Identify which cell holds the provided text, then report its [X, Y] central coordinate. 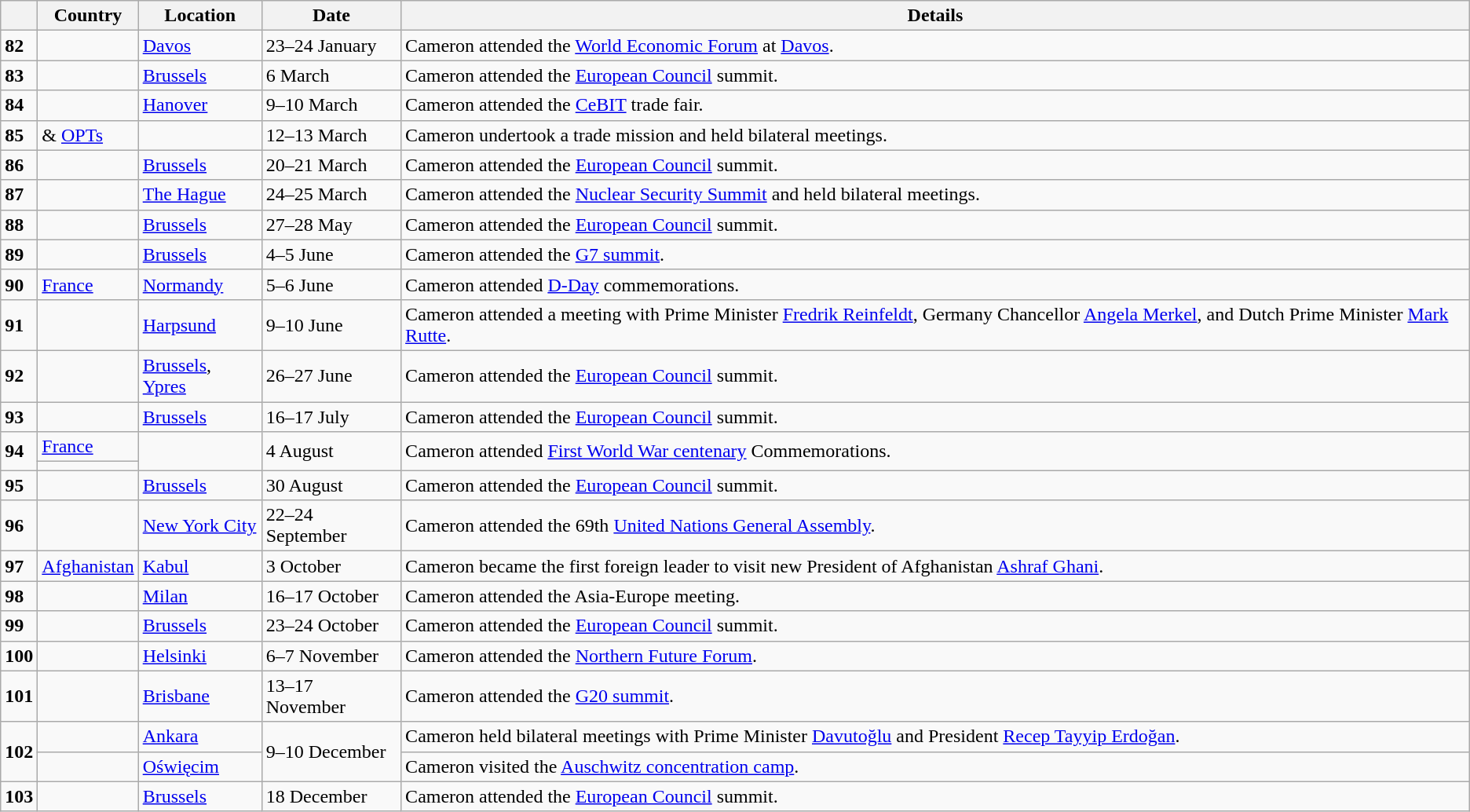
22–24 September [331, 526]
23–24 January [331, 46]
84 [19, 105]
85 [19, 135]
Afghanistan [88, 566]
Date [331, 16]
Oświęcim [199, 766]
93 [19, 417]
3 October [331, 566]
Cameron attended the Asia-Europe meeting. [936, 596]
98 [19, 596]
95 [19, 485]
Cameron attended the G20 summit. [936, 696]
Brisbane [199, 696]
Details [936, 16]
Helsinki [199, 656]
6 March [331, 75]
Cameron attended D-Day commemorations. [936, 284]
Ankara [199, 737]
Cameron attended First World War centenary Commemorations. [936, 451]
4–5 June [331, 254]
30 August [331, 485]
4 August [331, 451]
Cameron became the first foreign leader to visit new President of Afghanistan Ashraf Ghani. [936, 566]
Normandy [199, 284]
Cameron attended a meeting with Prime Minister Fredrik Reinfeldt, Germany Chancellor Angela Merkel, and Dutch Prime Minister Mark Rutte. [936, 325]
86 [19, 165]
101 [19, 696]
94 [19, 451]
16–17 October [331, 596]
Cameron undertook a trade mission and held bilateral meetings. [936, 135]
Cameron attended the CeBIT trade fair. [936, 105]
82 [19, 46]
96 [19, 526]
Davos [199, 46]
Location [199, 16]
27–28 May [331, 225]
Cameron attended the World Economic Forum at Davos. [936, 46]
9–10 December [331, 752]
26–27 June [331, 375]
89 [19, 254]
90 [19, 284]
Cameron visited the Auschwitz concentration camp. [936, 766]
New York City [199, 526]
Hanover [199, 105]
103 [19, 796]
Cameron held bilateral meetings with Prime Minister Davutoğlu and President Recep Tayyip Erdoğan. [936, 737]
99 [19, 626]
9–10 June [331, 325]
Cameron attended the G7 summit. [936, 254]
Milan [199, 596]
18 December [331, 796]
Brussels, Ypres [199, 375]
The Hague [199, 195]
& OPTs [88, 135]
6–7 November [331, 656]
97 [19, 566]
9–10 March [331, 105]
87 [19, 195]
83 [19, 75]
Country [88, 16]
Kabul [199, 566]
100 [19, 656]
Harpsund [199, 325]
23–24 October [331, 626]
Cameron attended the Nuclear Security Summit and held bilateral meetings. [936, 195]
16–17 July [331, 417]
91 [19, 325]
20–21 March [331, 165]
92 [19, 375]
13–17 November [331, 696]
24–25 March [331, 195]
12–13 March [331, 135]
102 [19, 752]
88 [19, 225]
Cameron attended the Northern Future Forum. [936, 656]
5–6 June [331, 284]
Cameron attended the 69th United Nations General Assembly. [936, 526]
